Capture the cell that displays the provided text and extract its [x, y] central coordinate. 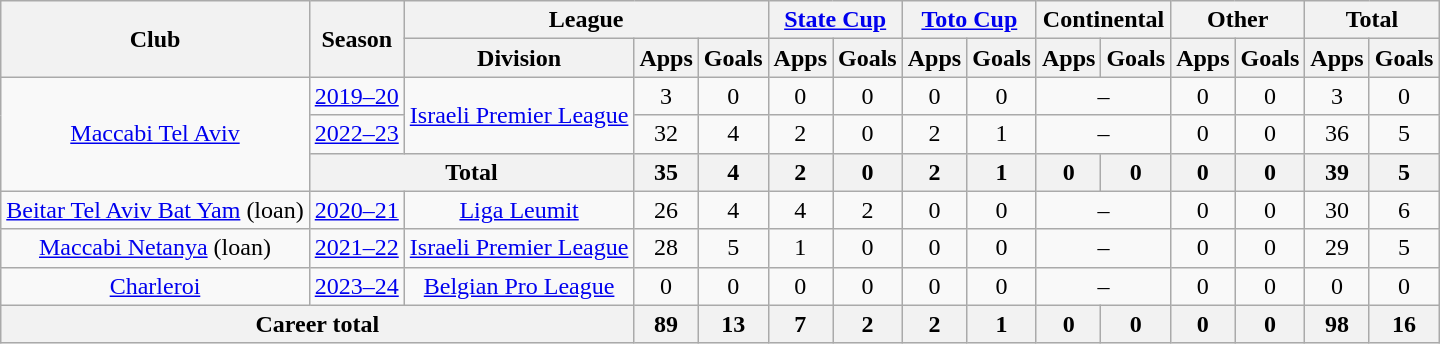
Beitar Tel Aviv Bat Yam (loan) [155, 210]
30 [1337, 210]
Belgian Pro League [519, 286]
89 [666, 324]
36 [1337, 134]
98 [1337, 324]
2020–21 [356, 210]
35 [666, 172]
Club [155, 39]
2023–24 [356, 286]
16 [1404, 324]
28 [666, 248]
2019–20 [356, 96]
29 [1337, 248]
6 [1404, 210]
7 [800, 324]
Charleroi [155, 286]
26 [666, 210]
13 [733, 324]
2022–23 [356, 134]
Liga Leumit [519, 210]
League [586, 20]
Continental [1103, 20]
Maccabi Tel Aviv [155, 134]
Division [519, 58]
Season [356, 39]
Career total [318, 324]
Toto Cup [969, 20]
Maccabi Netanya (loan) [155, 248]
Other [1238, 20]
State Cup [835, 20]
39 [1337, 172]
2021–22 [356, 248]
32 [666, 134]
